Provide the (x, y) coordinate of the cell's center where the given text is located.  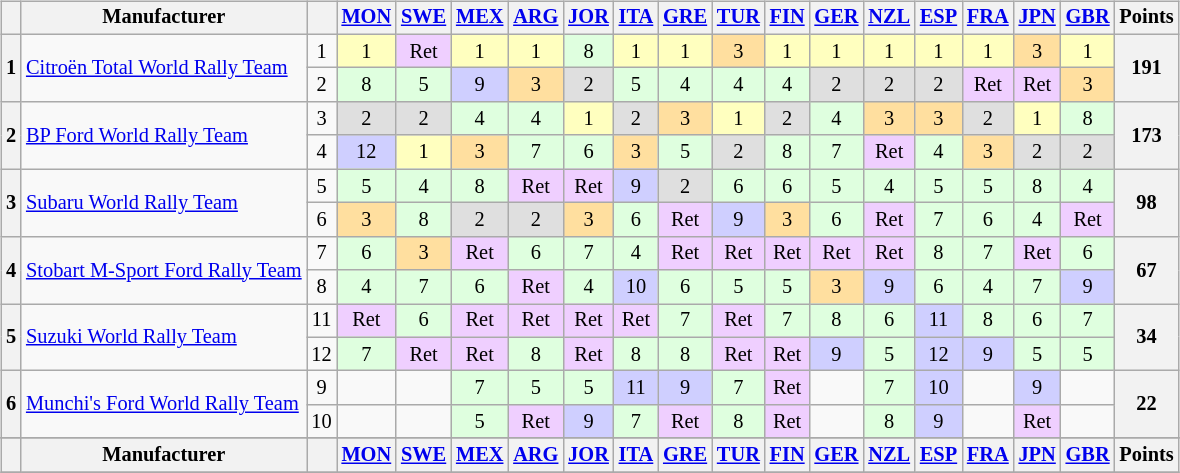
173 (1146, 136)
Munchi's Ford World Rally Team (164, 404)
98 (1146, 202)
Subaru World Rally Team (164, 202)
Citroën Total World Rally Team (164, 68)
34 (1146, 338)
67 (1146, 270)
BP Ford World Rally Team (164, 136)
Stobart M-Sport Ford Rally Team (164, 270)
191 (1146, 68)
Suzuki World Rally Team (164, 338)
22 (1146, 404)
